For the text-containing cell, return its midpoint in (X, Y) coordinate format. 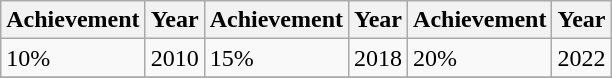
10% (73, 58)
2022 (582, 58)
15% (276, 58)
20% (480, 58)
2018 (378, 58)
2010 (174, 58)
